Detect which cell encompasses the target text, then output its [x, y] center coordinate. 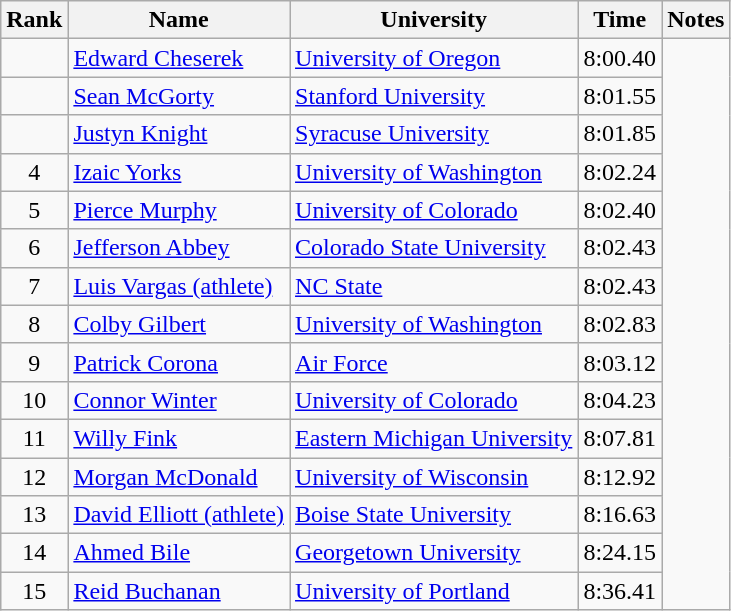
8:12.92 [620, 477]
13 [34, 515]
Colby Gilbert [179, 324]
Luis Vargas (athlete) [179, 286]
8:16.63 [620, 515]
University of Wisconsin [434, 477]
Justyn Knight [179, 134]
Colorado State University [434, 248]
14 [34, 553]
8:02.83 [620, 324]
Izaic Yorks [179, 172]
Name [179, 20]
10 [34, 400]
Jefferson Abbey [179, 248]
University of Oregon [434, 58]
8:04.23 [620, 400]
8 [34, 324]
Georgetown University [434, 553]
12 [34, 477]
Ahmed Bile [179, 553]
11 [34, 438]
8:01.85 [620, 134]
Stanford University [434, 96]
Pierce Murphy [179, 210]
Connor Winter [179, 400]
Air Force [434, 362]
Notes [696, 20]
Morgan McDonald [179, 477]
Time [620, 20]
Rank [34, 20]
6 [34, 248]
University [434, 20]
8:07.81 [620, 438]
5 [34, 210]
9 [34, 362]
Reid Buchanan [179, 591]
8:36.41 [620, 591]
4 [34, 172]
David Elliott (athlete) [179, 515]
Edward Cheserek [179, 58]
Eastern Michigan University [434, 438]
University of Portland [434, 591]
8:24.15 [620, 553]
8:02.24 [620, 172]
8:02.40 [620, 210]
15 [34, 591]
Willy Fink [179, 438]
7 [34, 286]
Syracuse University [434, 134]
8:03.12 [620, 362]
8:01.55 [620, 96]
NC State [434, 286]
8:00.40 [620, 58]
Boise State University [434, 515]
Patrick Corona [179, 362]
Sean McGorty [179, 96]
